Return [X, Y] of the center of cell containing provided text 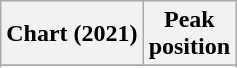
Peakposition [189, 34]
Chart (2021) [72, 34]
